Return the (X, Y) coordinate for the center point of the cell that contains the specified text.  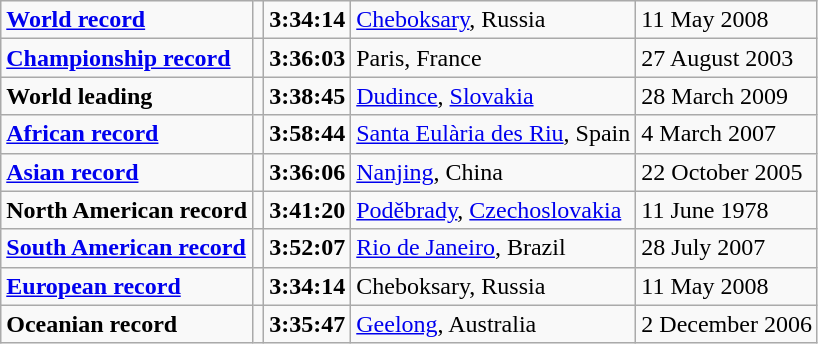
South American record (127, 248)
Paris, France (494, 58)
3:41:20 (308, 210)
Oceanian record (127, 324)
European record (127, 286)
3:35:47 (308, 324)
World record (127, 20)
North American record (127, 210)
Asian record (127, 172)
3:36:06 (308, 172)
African record (127, 134)
3:52:07 (308, 248)
28 March 2009 (727, 96)
27 August 2003 (727, 58)
22 October 2005 (727, 172)
World leading (127, 96)
28 July 2007 (727, 248)
Geelong, Australia (494, 324)
Rio de Janeiro, Brazil (494, 248)
4 March 2007 (727, 134)
2 December 2006 (727, 324)
Nanjing, China (494, 172)
3:36:03 (308, 58)
3:38:45 (308, 96)
3:58:44 (308, 134)
Championship record (127, 58)
Poděbrady, Czechoslovakia (494, 210)
Dudince, Slovakia (494, 96)
11 June 1978 (727, 210)
Santa Eulària des Riu, Spain (494, 134)
